Output the [x, y] coordinate of the center of the cell containing the given text.  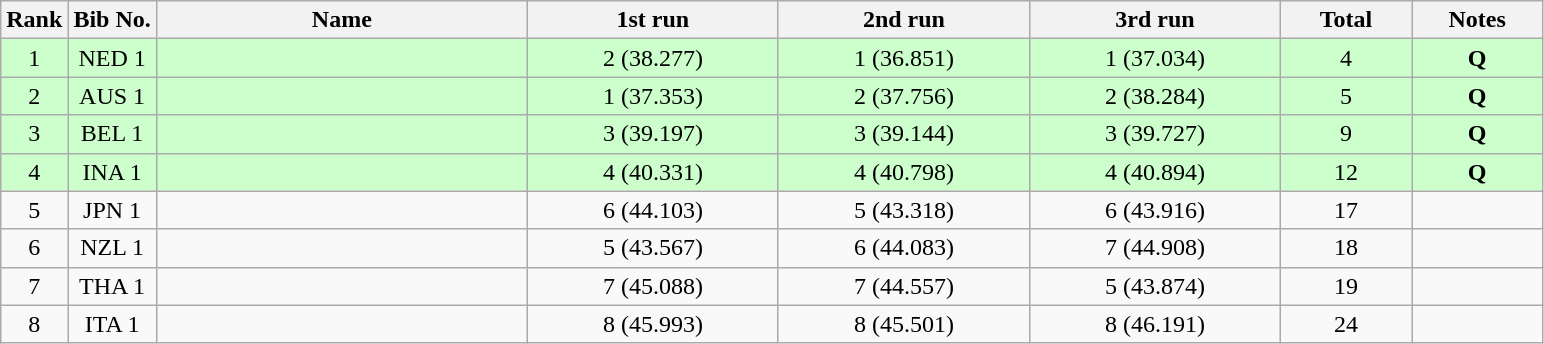
18 [1346, 248]
3 (39.197) [652, 134]
Notes [1478, 20]
2 [34, 96]
ITA 1 [112, 324]
JPN 1 [112, 210]
INA 1 [112, 172]
5 (43.567) [652, 248]
3 [34, 134]
12 [1346, 172]
19 [1346, 286]
2nd run [904, 20]
5 (43.318) [904, 210]
Rank [34, 20]
2 (38.284) [1154, 96]
Bib No. [112, 20]
8 (45.501) [904, 324]
1 (37.353) [652, 96]
6 (44.083) [904, 248]
4 (40.894) [1154, 172]
1st run [652, 20]
6 (43.916) [1154, 210]
7 (45.088) [652, 286]
THA 1 [112, 286]
Name [342, 20]
6 (44.103) [652, 210]
2 (38.277) [652, 58]
3 (39.144) [904, 134]
1 [34, 58]
3rd run [1154, 20]
4 (40.331) [652, 172]
6 [34, 248]
NZL 1 [112, 248]
2 (37.756) [904, 96]
Total [1346, 20]
5 (43.874) [1154, 286]
7 [34, 286]
4 (40.798) [904, 172]
NED 1 [112, 58]
1 (37.034) [1154, 58]
7 (44.908) [1154, 248]
3 (39.727) [1154, 134]
17 [1346, 210]
8 (46.191) [1154, 324]
9 [1346, 134]
1 (36.851) [904, 58]
7 (44.557) [904, 286]
24 [1346, 324]
BEL 1 [112, 134]
8 [34, 324]
8 (45.993) [652, 324]
AUS 1 [112, 96]
